Return the [x, y] coordinate for the center point of the cell that contains the specified text.  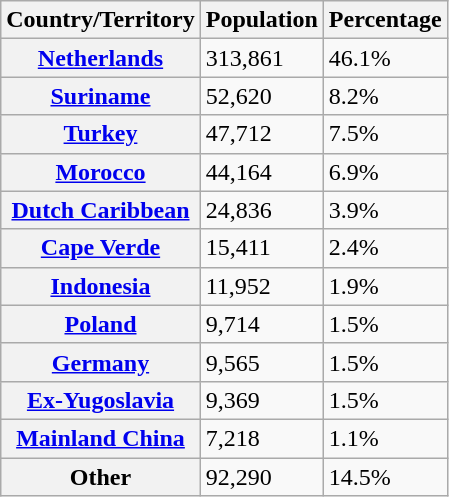
9,565 [262, 362]
Other [100, 477]
Morocco [100, 172]
Netherlands [100, 58]
7.5% [385, 134]
8.2% [385, 96]
7,218 [262, 438]
47,712 [262, 134]
46.1% [385, 58]
1.1% [385, 438]
52,620 [262, 96]
Country/Territory [100, 20]
3.9% [385, 210]
Turkey [100, 134]
Poland [100, 324]
24,836 [262, 210]
1.9% [385, 286]
9,714 [262, 324]
15,411 [262, 248]
Ex-Yugoslavia [100, 400]
Percentage [385, 20]
Indonesia [100, 286]
92,290 [262, 477]
Suriname [100, 96]
11,952 [262, 286]
Population [262, 20]
9,369 [262, 400]
Cape Verde [100, 248]
313,861 [262, 58]
14.5% [385, 477]
44,164 [262, 172]
2.4% [385, 248]
6.9% [385, 172]
Germany [100, 362]
Mainland China [100, 438]
Dutch Caribbean [100, 210]
